Scan for the cell matching the given text and deliver its (X, Y) coordinate at center. 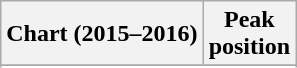
Chart (2015–2016) (102, 34)
Peakposition (249, 34)
